Return [X, Y] of the center of cell containing provided text 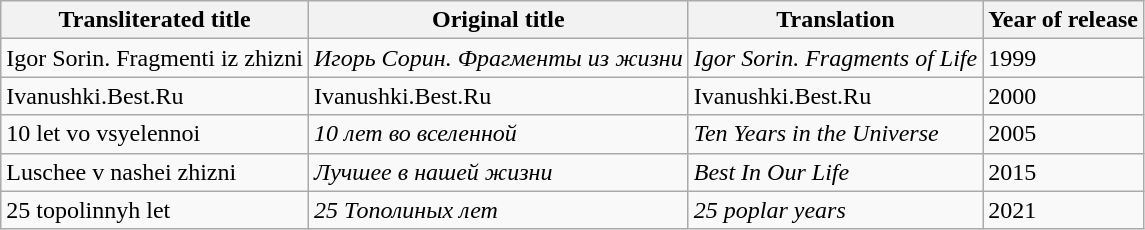
10 лет во вселенной [498, 134]
Best In Our Life [835, 172]
Ten Years in the Universe [835, 134]
1999 [1064, 58]
2015 [1064, 172]
Translation [835, 20]
Игорь Сорин. Фрагменты из жизни [498, 58]
10 let vo vsyelennoi [155, 134]
25 Тополиных лет [498, 210]
Igor Sorin. Fragmenti iz zhizni [155, 58]
25 poplar years [835, 210]
Year of release [1064, 20]
2005 [1064, 134]
Luschee v nashei zhizni [155, 172]
25 topolinnyh let [155, 210]
Transliterated title [155, 20]
Igor Sorin. Fragments of Life [835, 58]
2021 [1064, 210]
Original title [498, 20]
Лучшее в нашей жизни [498, 172]
2000 [1064, 96]
